Identify which cell holds the provided text, then report its [x, y] central coordinate. 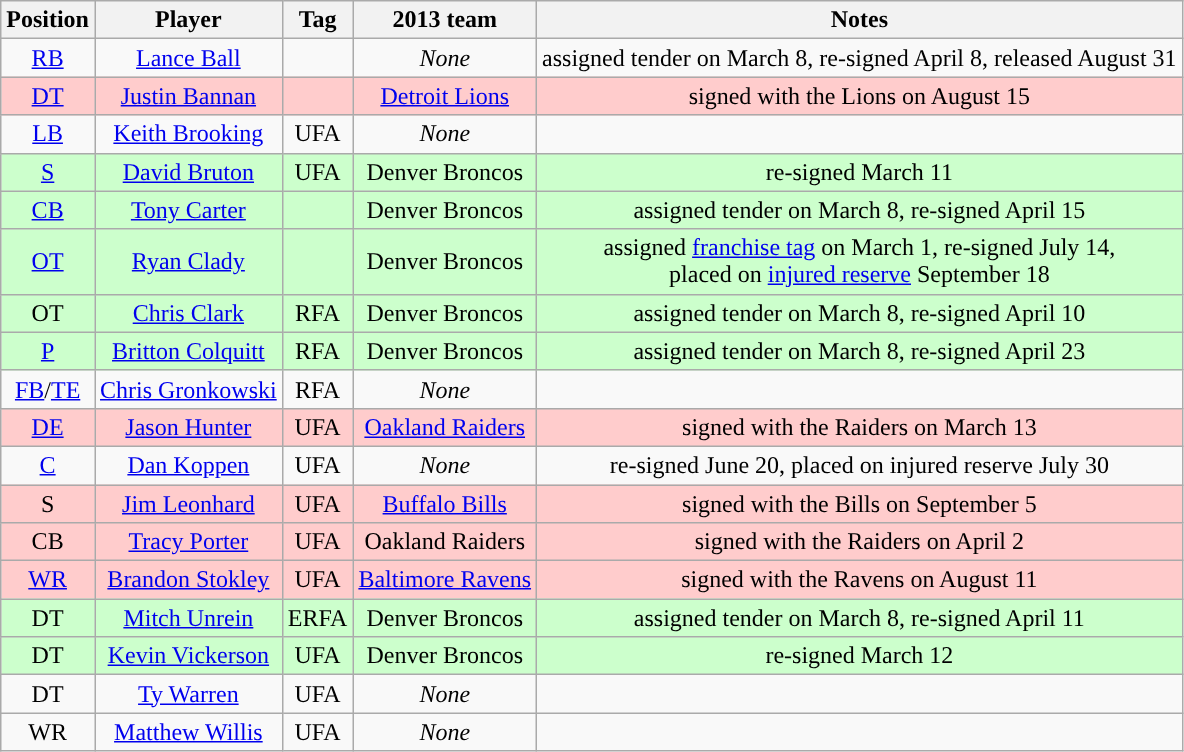
ERFA [318, 618]
David Bruton [188, 172]
2013 team [445, 20]
Detroit Lions [445, 96]
Jason Hunter [188, 427]
Tony Carter [188, 210]
Keith Brooking [188, 134]
Kevin Vickerson [188, 656]
Ty Warren [188, 694]
Chris Gronkowski [188, 389]
signed with the Raiders on March 13 [860, 427]
assigned tender on March 8, re-signed April 23 [860, 351]
assigned franchise tag on March 1, re-signed July 14,placed on injured reserve September 18 [860, 262]
signed with the Raiders on April 2 [860, 542]
P [48, 351]
Notes [860, 20]
Matthew Willis [188, 732]
re-signed March 12 [860, 656]
Mitch Unrein [188, 618]
Britton Colquitt [188, 351]
signed with the Bills on September 5 [860, 503]
Buffalo Bills [445, 503]
Position [48, 20]
Player [188, 20]
Lance Ball [188, 58]
Justin Bannan [188, 96]
Baltimore Ravens [445, 580]
re-signed March 11 [860, 172]
Dan Koppen [188, 465]
Tag [318, 20]
Tracy Porter [188, 542]
Brandon Stokley [188, 580]
RB [48, 58]
FB/TE [48, 389]
Jim Leonhard [188, 503]
assigned tender on March 8, re-signed April 10 [860, 313]
LB [48, 134]
Chris Clark [188, 313]
assigned tender on March 8, re-signed April 8, released August 31 [860, 58]
C [48, 465]
signed with the Ravens on August 11 [860, 580]
DE [48, 427]
re-signed June 20, placed on injured reserve July 30 [860, 465]
Ryan Clady [188, 262]
assigned tender on March 8, re-signed April 15 [860, 210]
assigned tender on March 8, re-signed April 11 [860, 618]
signed with the Lions on August 15 [860, 96]
